Provide the (X, Y) coordinate of the cell's center where the given text is located.  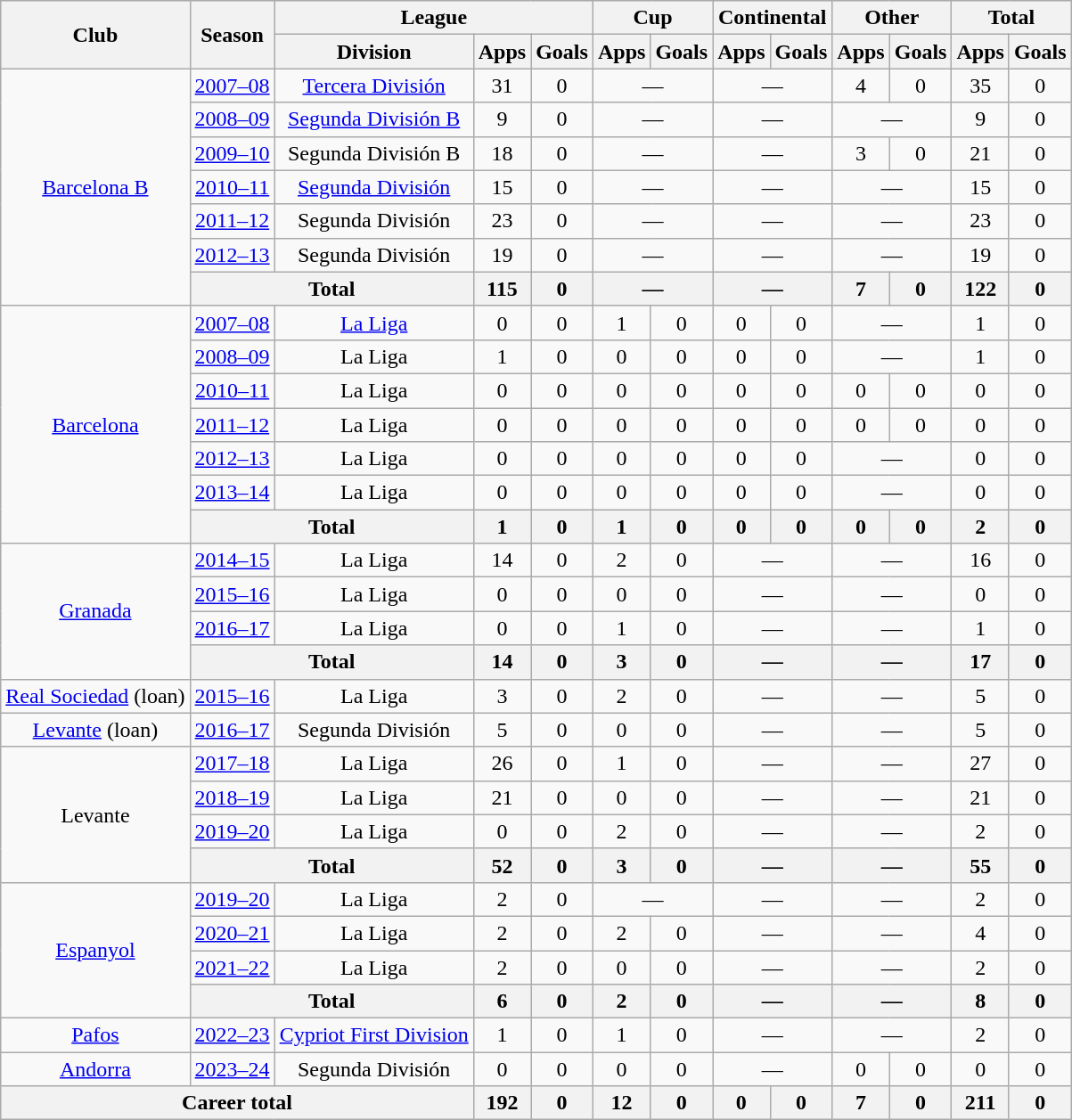
Granada (95, 611)
Career total (237, 1103)
Barcelona B (95, 187)
League (433, 18)
Other (892, 18)
Club (95, 35)
12 (621, 1103)
2022–23 (232, 1035)
2020–21 (232, 933)
55 (980, 865)
211 (980, 1103)
2017–18 (232, 764)
Cypriot First Division (374, 1035)
18 (502, 153)
192 (502, 1103)
17 (980, 662)
115 (502, 289)
Levante (loan) (95, 730)
Division (374, 52)
Season (232, 35)
122 (980, 289)
Tercera División (374, 86)
6 (502, 1001)
8 (980, 1001)
Continental (773, 18)
Barcelona (95, 424)
27 (980, 764)
2021–22 (232, 967)
Andorra (95, 1069)
Cup (652, 18)
26 (502, 764)
Levante (95, 814)
2013–14 (232, 493)
52 (502, 865)
2009–10 (232, 153)
35 (980, 86)
2014–15 (232, 560)
2023–24 (232, 1069)
Pafos (95, 1035)
2018–19 (232, 797)
Real Sociedad (loan) (95, 696)
Espanyol (95, 950)
16 (980, 560)
31 (502, 86)
